Capture the cell that displays the provided text and extract its (X, Y) central coordinate. 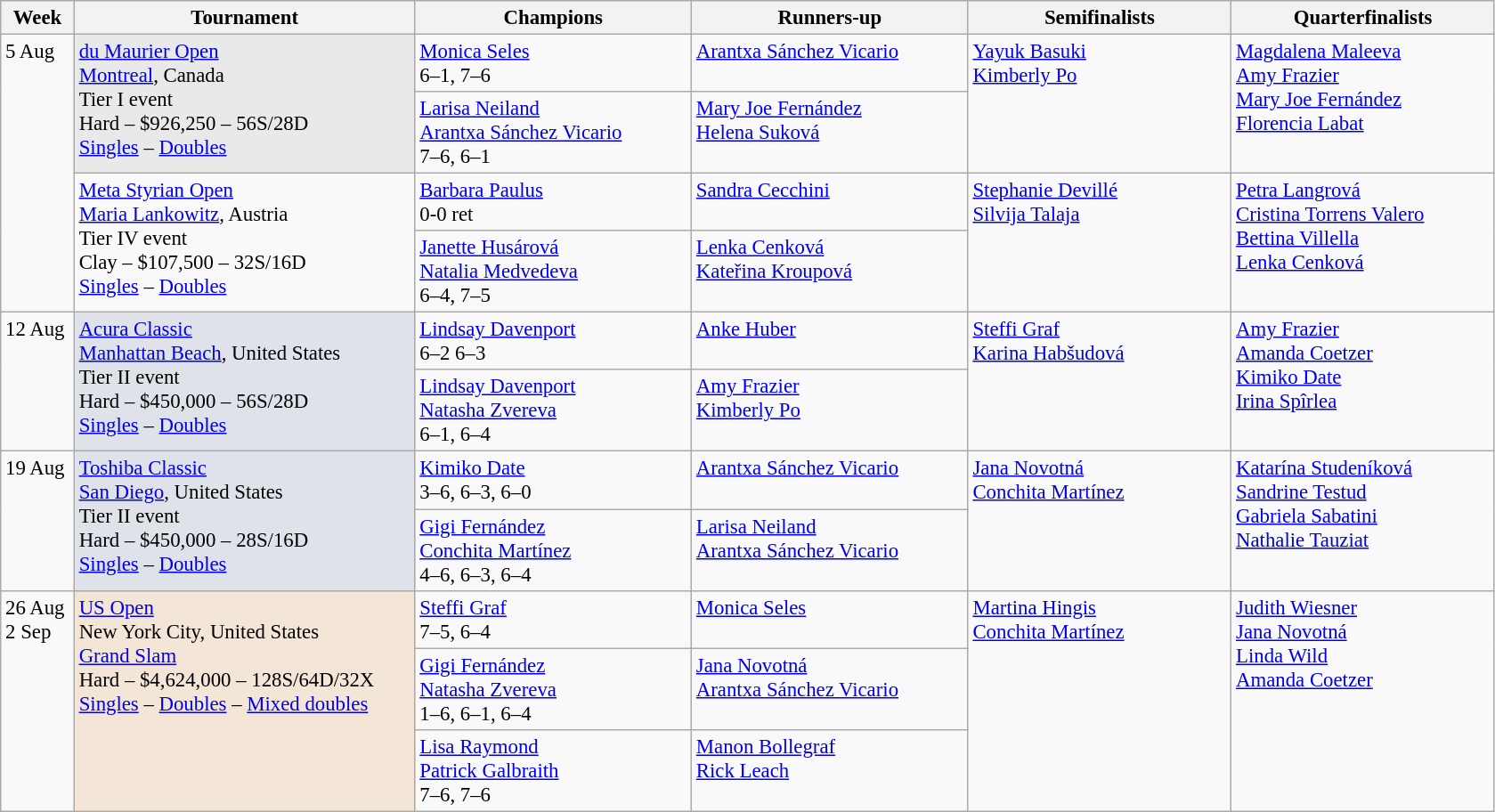
Runners-up (830, 18)
Lindsay Davenport Natasha Zvereva 6–1, 6–4 (554, 411)
Martina Hingis Conchita Martínez (1100, 701)
Amy Frazier Amanda Coetzer Kimiko Date Irina Spîrlea (1363, 382)
Manon Bollegraf Rick Leach (830, 770)
Lisa Raymond Patrick Galbraith7–6, 7–6 (554, 770)
Monica Seles6–1, 7–6 (554, 64)
Kimiko Date3–6, 6–3, 6–0 (554, 481)
Lindsay Davenport6–2 6–3 (554, 342)
Meta Styrian Open Maria Lankowitz, AustriaTier IV eventClay – $107,500 – 32S/16DSingles – Doubles (244, 243)
Monica Seles (830, 620)
Sandra Cecchini (830, 203)
Janette Husárová Natalia Medvedeva 6–4, 7–5 (554, 272)
Steffi Graf Karina Habšudová (1100, 382)
Gigi Fernández Natasha Zvereva 1–6, 6–1, 6–4 (554, 689)
19 Aug (37, 521)
26 Aug2 Sep (37, 701)
Champions (554, 18)
5 Aug (37, 174)
Steffi Graf7–5, 6–4 (554, 620)
Barbara Paulus0-0 ret (554, 203)
Jana Novotná Arantxa Sánchez Vicario (830, 689)
Larisa Neiland Arantxa Sánchez Vicario (830, 550)
Stephanie Devillé Silvija Talaja (1100, 243)
Magdalena Maleeva Amy Frazier Mary Joe Fernández Florencia Labat (1363, 104)
Toshiba Classic San Diego, United StatesTier II eventHard – $450,000 – 28S/16DSingles – Doubles (244, 521)
Anke Huber (830, 342)
Jana Novotná Conchita Martínez (1100, 521)
du Maurier Open Montreal, CanadaTier I eventHard – $926,250 – 56S/28DSingles – Doubles (244, 104)
Gigi Fernández Conchita Martínez 4–6, 6–3, 6–4 (554, 550)
Larisa Neiland Arantxa Sánchez Vicario 7–6, 6–1 (554, 133)
Acura Classic Manhattan Beach, United StatesTier II eventHard – $450,000 – 56S/28DSingles – Doubles (244, 382)
Petra Langrová Cristina Torrens Valero Bettina Villella Lenka Cenková (1363, 243)
Week (37, 18)
Lenka Cenková Kateřina Kroupová (830, 272)
Judith Wiesner Jana Novotná Linda Wild Amanda Coetzer (1363, 701)
Katarína Studeníková Sandrine Testud Gabriela Sabatini Nathalie Tauziat (1363, 521)
Semifinalists (1100, 18)
12 Aug (37, 382)
Amy Frazier Kimberly Po (830, 411)
Tournament (244, 18)
US Open New York City, United States Grand SlamHard – $4,624,000 – 128S/64D/32XSingles – Doubles – Mixed doubles (244, 701)
Yayuk Basuki Kimberly Po (1100, 104)
Mary Joe Fernández Helena Suková (830, 133)
Quarterfinalists (1363, 18)
